Scan for the cell matching the given text and deliver its (x, y) coordinate at center. 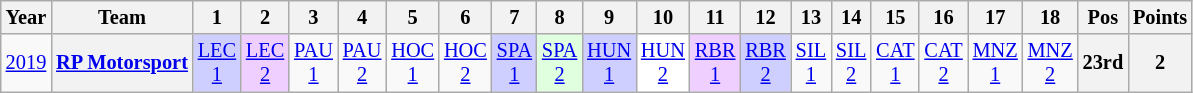
5 (412, 17)
RBR2 (765, 63)
3 (314, 17)
SPA1 (514, 63)
SPA2 (560, 63)
Pos (1103, 17)
SIL1 (811, 63)
1 (217, 17)
2019 (26, 63)
15 (895, 17)
4 (362, 17)
12 (765, 17)
14 (851, 17)
HUN1 (609, 63)
Points (1160, 17)
CAT1 (895, 63)
Year (26, 17)
RBR1 (715, 63)
RP Motorsport (122, 63)
HUN2 (663, 63)
23rd (1103, 63)
8 (560, 17)
7 (514, 17)
11 (715, 17)
MNZ2 (1050, 63)
PAU2 (362, 63)
HOC2 (466, 63)
13 (811, 17)
10 (663, 17)
HOC1 (412, 63)
LEC1 (217, 63)
LEC2 (265, 63)
18 (1050, 17)
9 (609, 17)
16 (943, 17)
Team (122, 17)
PAU1 (314, 63)
MNZ1 (996, 63)
6 (466, 17)
17 (996, 17)
SIL2 (851, 63)
CAT2 (943, 63)
